Return (x, y) of the center of cell containing provided text 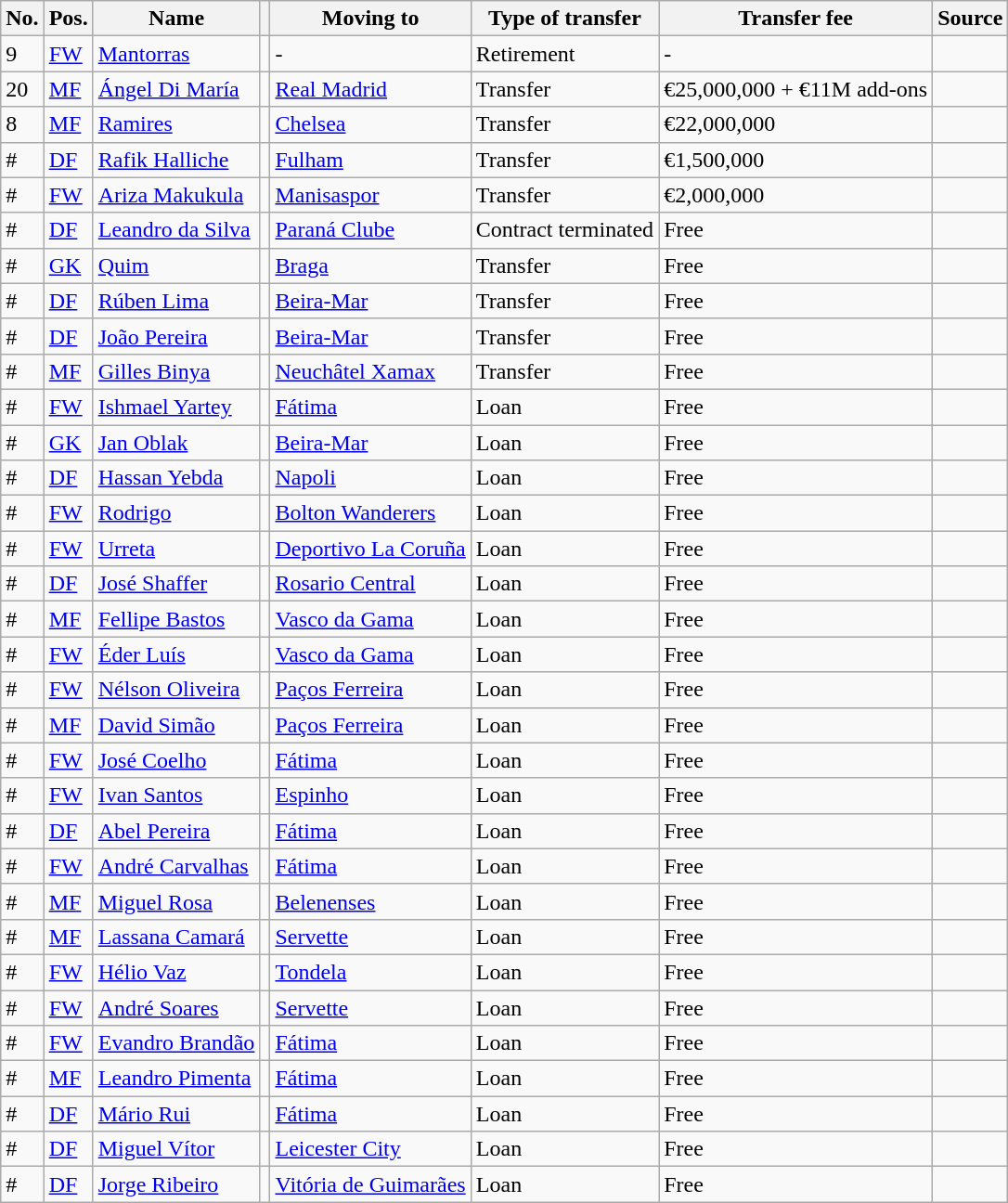
Rodrigo (176, 513)
Quim (176, 265)
André Soares (176, 1007)
Transfer fee (796, 19)
Ángel Di María (176, 89)
Evandro Brandão (176, 1043)
Contract terminated (564, 230)
Type of transfer (564, 19)
Deportivo La Coruña (370, 549)
Source (971, 19)
Hassan Yebda (176, 478)
Rafik Halliche (176, 160)
Lassana Camará (176, 937)
José Shaffer (176, 584)
Tondela (370, 972)
João Pereira (176, 336)
Ariza Makukula (176, 195)
Nélson Oliveira (176, 690)
Pos. (69, 19)
Belenenses (370, 901)
Braga (370, 265)
Ramires (176, 124)
Fellipe Bastos (176, 619)
José Coelho (176, 760)
8 (22, 124)
Urreta (176, 549)
Napoli (370, 478)
Chelsea (370, 124)
Name (176, 19)
Ivan Santos (176, 796)
Miguel Vítor (176, 1149)
Leandro da Silva (176, 230)
Leandro Pimenta (176, 1079)
9 (22, 54)
Paraná Clube (370, 230)
Éder Luís (176, 654)
€25,000,000 + €11M add-ons (796, 89)
€22,000,000 (796, 124)
Mantorras (176, 54)
Ishmael Yartey (176, 407)
Jan Oblak (176, 443)
Leicester City (370, 1149)
€1,500,000 (796, 160)
Neuchâtel Xamax (370, 371)
Abel Pereira (176, 831)
Mário Rui (176, 1114)
20 (22, 89)
Vitória de Guimarães (370, 1184)
Jorge Ribeiro (176, 1184)
Moving to (370, 19)
No. (22, 19)
Hélio Vaz (176, 972)
Bolton Wanderers (370, 513)
Espinho (370, 796)
€2,000,000 (796, 195)
Rosario Central (370, 584)
Miguel Rosa (176, 901)
Gilles Binya (176, 371)
Manisaspor (370, 195)
André Carvalhas (176, 866)
Fulham (370, 160)
David Simão (176, 725)
Real Madrid (370, 89)
Retirement (564, 54)
Rúben Lima (176, 301)
